Extract the [X, Y] coordinate from the center of the cell holding the provided text.  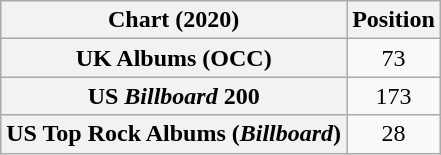
173 [394, 96]
Chart (2020) [174, 20]
28 [394, 134]
Position [394, 20]
US Billboard 200 [174, 96]
73 [394, 58]
US Top Rock Albums (Billboard) [174, 134]
UK Albums (OCC) [174, 58]
